Return the [x, y] coordinate for the center point of the cell that contains the specified text.  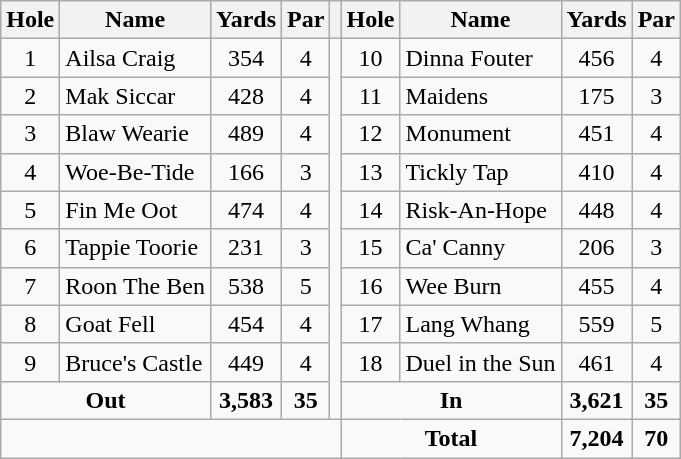
Roon The Ben [136, 286]
1 [30, 58]
17 [370, 324]
451 [596, 134]
Mak Siccar [136, 96]
461 [596, 362]
175 [596, 96]
11 [370, 96]
Woe-Be-Tide [136, 172]
6 [30, 248]
166 [246, 172]
449 [246, 362]
Total [451, 438]
Ca' Canny [480, 248]
8 [30, 324]
10 [370, 58]
Risk-An-Hope [480, 210]
559 [596, 324]
Ailsa Craig [136, 58]
206 [596, 248]
Duel in the Sun [480, 362]
454 [246, 324]
231 [246, 248]
9 [30, 362]
13 [370, 172]
474 [246, 210]
18 [370, 362]
Goat Fell [136, 324]
Tappie Toorie [136, 248]
Wee Burn [480, 286]
448 [596, 210]
428 [246, 96]
456 [596, 58]
In [451, 400]
538 [246, 286]
Lang Whang [480, 324]
Blaw Wearie [136, 134]
7 [30, 286]
70 [656, 438]
3,621 [596, 400]
455 [596, 286]
Bruce's Castle [136, 362]
Monument [480, 134]
Tickly Tap [480, 172]
354 [246, 58]
2 [30, 96]
Maidens [480, 96]
410 [596, 172]
7,204 [596, 438]
Dinna Fouter [480, 58]
14 [370, 210]
Fin Me Oot [136, 210]
15 [370, 248]
12 [370, 134]
16 [370, 286]
489 [246, 134]
Out [106, 400]
3,583 [246, 400]
